For the text-containing cell, return its midpoint in [X, Y] coordinate format. 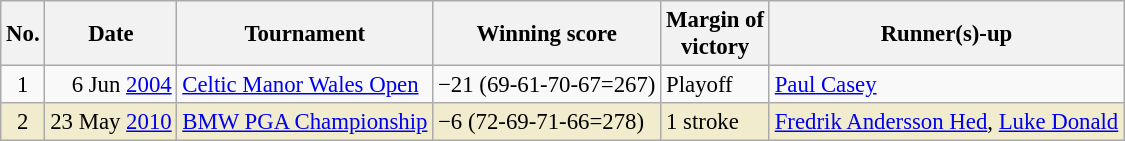
Runner(s)-up [946, 34]
No. [23, 34]
6 Jun 2004 [111, 85]
2 [23, 122]
Fredrik Andersson Hed, Luke Donald [946, 122]
1 stroke [716, 122]
−6 (72-69-71-66=278) [547, 122]
23 May 2010 [111, 122]
Playoff [716, 85]
Celtic Manor Wales Open [305, 85]
BMW PGA Championship [305, 122]
Tournament [305, 34]
Margin ofvictory [716, 34]
Winning score [547, 34]
−21 (69-61-70-67=267) [547, 85]
1 [23, 85]
Date [111, 34]
Paul Casey [946, 85]
